Provide the (X, Y) coordinate of the cell's center where the given text is located.  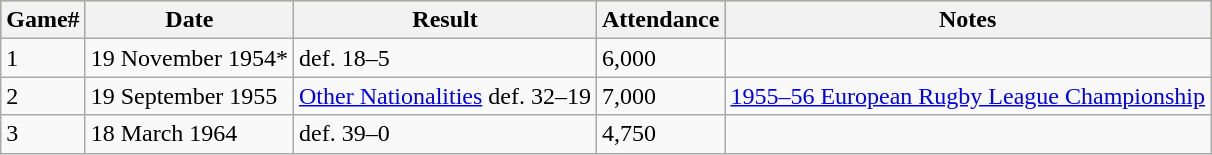
7,000 (660, 96)
def. 18–5 (444, 58)
2 (43, 96)
3 (43, 134)
1955–56 European Rugby League Championship (968, 96)
19 November 1954* (189, 58)
6,000 (660, 58)
Notes (968, 20)
19 September 1955 (189, 96)
Result (444, 20)
Game# (43, 20)
def. 39–0 (444, 134)
Date (189, 20)
18 March 1964 (189, 134)
4,750 (660, 134)
Other Nationalities def. 32–19 (444, 96)
Attendance (660, 20)
1 (43, 58)
